Identify which cell holds the provided text, then report its [X, Y] central coordinate. 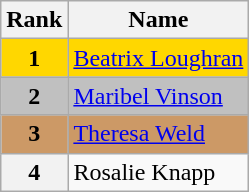
1 [34, 58]
3 [34, 134]
Theresa Weld [158, 134]
Name [158, 20]
2 [34, 96]
4 [34, 172]
Beatrix Loughran [158, 58]
Maribel Vinson [158, 96]
Rosalie Knapp [158, 172]
Rank [34, 20]
